From the cell containing the given text, extract its center point as (X, Y) coordinate. 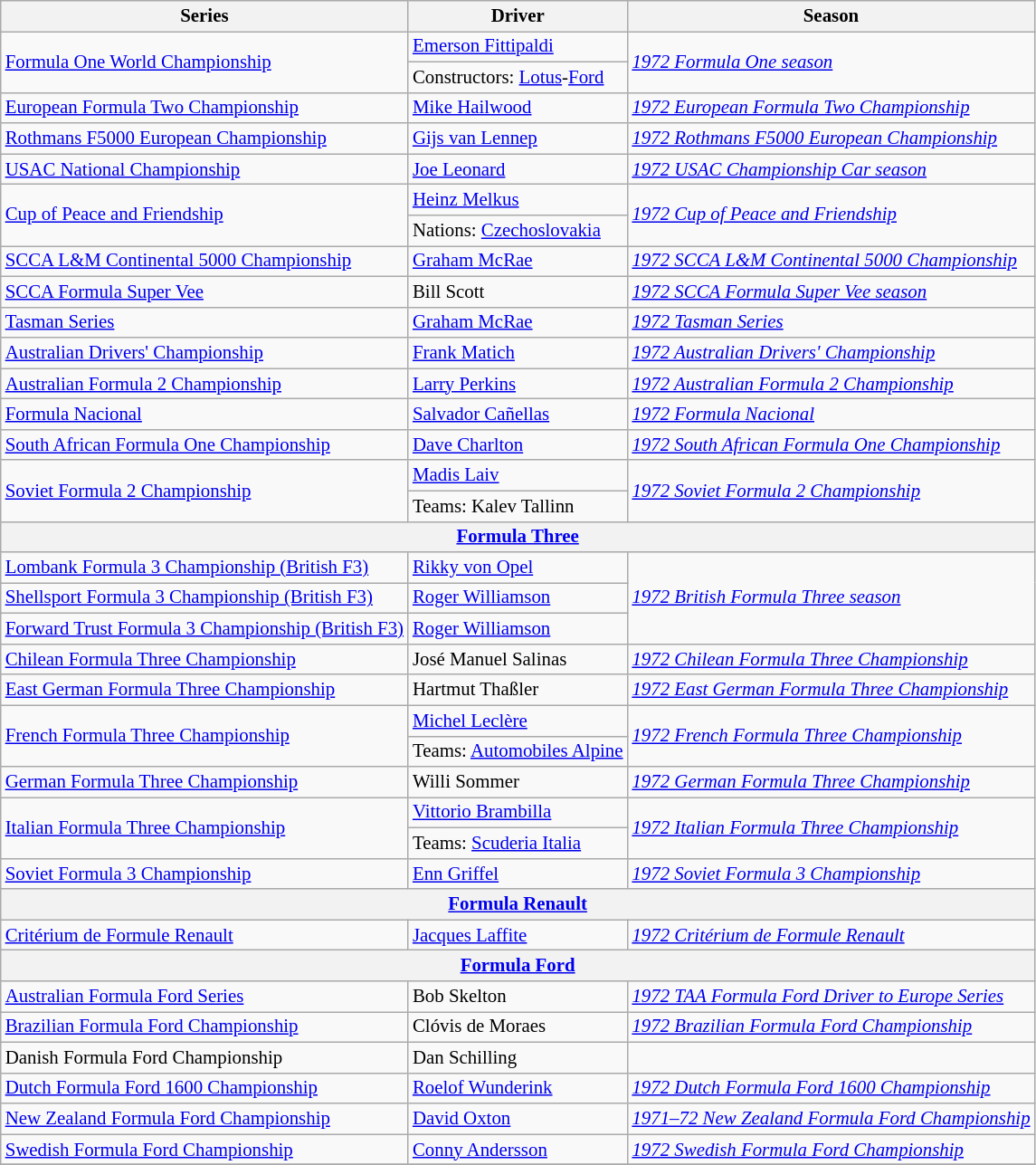
New Zealand Formula Ford Championship (204, 1119)
Willi Sommer (518, 782)
1972 East German Formula Three Championship (831, 690)
Soviet Formula 2 Championship (204, 491)
1972 French Formula Three Championship (831, 736)
Bill Scott (518, 291)
Conny Andersson (518, 1150)
Joe Leonard (518, 169)
Formula Nacional (204, 415)
South African Formula One Championship (204, 444)
Critérium de Formule Renault (204, 935)
1972 TAA Formula Ford Driver to Europe Series (831, 997)
Teams: Scuderia Italia (518, 843)
Salvador Cañellas (518, 415)
Dutch Formula Ford 1600 Championship (204, 1088)
1972 Critérium de Formule Renault (831, 935)
1972 Tasman Series (831, 322)
SCCA Formula Super Vee (204, 291)
1972 Dutch Formula Ford 1600 Championship (831, 1088)
Mike Hailwood (518, 108)
Nations: Czechoslovakia (518, 231)
1972 Australian Drivers' Championship (831, 353)
1972 Soviet Formula 2 Championship (831, 491)
Larry Perkins (518, 384)
Clóvis de Moraes (518, 1027)
Constructors: Lotus-Ford (518, 77)
1972 Swedish Formula Ford Championship (831, 1150)
1972 Italian Formula Three Championship (831, 828)
1972 Soviet Formula 3 Championship (831, 874)
Vittorio Brambilla (518, 813)
1972 British Formula Three season (831, 598)
David Oxton (518, 1119)
Jacques Laffite (518, 935)
Formula Three (518, 537)
Emerson Fittipaldi (518, 46)
Bob Skelton (518, 997)
Australian Drivers' Championship (204, 353)
Shellsport Formula 3 Championship (British F3) (204, 598)
1972 South African Formula One Championship (831, 444)
Dave Charlton (518, 444)
1972 German Formula Three Championship (831, 782)
German Formula Three Championship (204, 782)
Cup of Peace and Friendship (204, 215)
Season (831, 16)
Italian Formula Three Championship (204, 828)
SCCA L&M Continental 5000 Championship (204, 261)
José Manuel Salinas (518, 659)
European Formula Two Championship (204, 108)
Rothmans F5000 European Championship (204, 138)
Swedish Formula Ford Championship (204, 1150)
1972 Formula Nacional (831, 415)
Rikky von Opel (518, 568)
Formula One World Championship (204, 62)
Australian Formula Ford Series (204, 997)
East German Formula Three Championship (204, 690)
Australian Formula 2 Championship (204, 384)
Michel Leclère (518, 721)
Hartmut Thaßler (518, 690)
Dan Schilling (518, 1057)
1972 Cup of Peace and Friendship (831, 215)
Soviet Formula 3 Championship (204, 874)
Tasman Series (204, 322)
1972 Rothmans F5000 European Championship (831, 138)
Heinz Melkus (518, 200)
Enn Griffel (518, 874)
1972 Chilean Formula Three Championship (831, 659)
1971–72 New Zealand Formula Ford Championship (831, 1119)
1972 SCCA L&M Continental 5000 Championship (831, 261)
Series (204, 16)
Lombank Formula 3 Championship (British F3) (204, 568)
1972 Australian Formula 2 Championship (831, 384)
Formula Renault (518, 904)
1972 Formula One season (831, 62)
1972 European Formula Two Championship (831, 108)
Driver (518, 16)
USAC National Championship (204, 169)
Roelof Wunderink (518, 1088)
Chilean Formula Three Championship (204, 659)
Forward Trust Formula 3 Championship (British F3) (204, 629)
1972 SCCA Formula Super Vee season (831, 291)
Teams: Automobiles Alpine (518, 751)
1972 Brazilian Formula Ford Championship (831, 1027)
1972 USAC Championship Car season (831, 169)
Danish Formula Ford Championship (204, 1057)
Formula Ford (518, 966)
Frank Matich (518, 353)
Gijs van Lennep (518, 138)
French Formula Three Championship (204, 736)
Brazilian Formula Ford Championship (204, 1027)
Teams: Kalev Tallinn (518, 506)
Madis Laiv (518, 475)
